Output the (X, Y) coordinate of the center of the cell containing the given text.  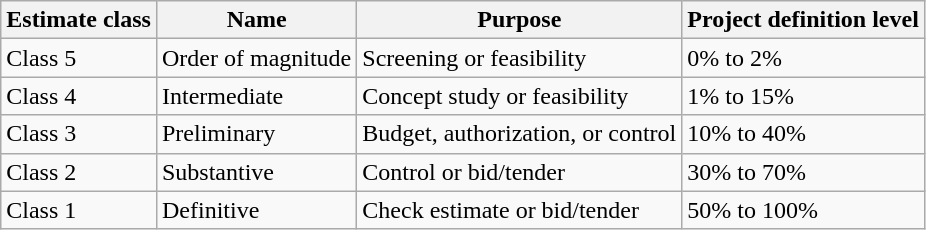
Class 2 (79, 172)
10% to 40% (804, 134)
50% to 100% (804, 210)
Budget, authorization, or control (520, 134)
30% to 70% (804, 172)
Estimate class (79, 20)
Order of magnitude (256, 58)
0% to 2% (804, 58)
Screening or feasibility (520, 58)
Definitive (256, 210)
Class 4 (79, 96)
Project definition level (804, 20)
Class 3 (79, 134)
Control or bid/tender (520, 172)
Check estimate or bid/tender (520, 210)
Class 5 (79, 58)
Intermediate (256, 96)
1% to 15% (804, 96)
Purpose (520, 20)
Name (256, 20)
Preliminary (256, 134)
Concept study or feasibility (520, 96)
Substantive (256, 172)
Class 1 (79, 210)
